Capture the cell that displays the provided text and extract its [X, Y] central coordinate. 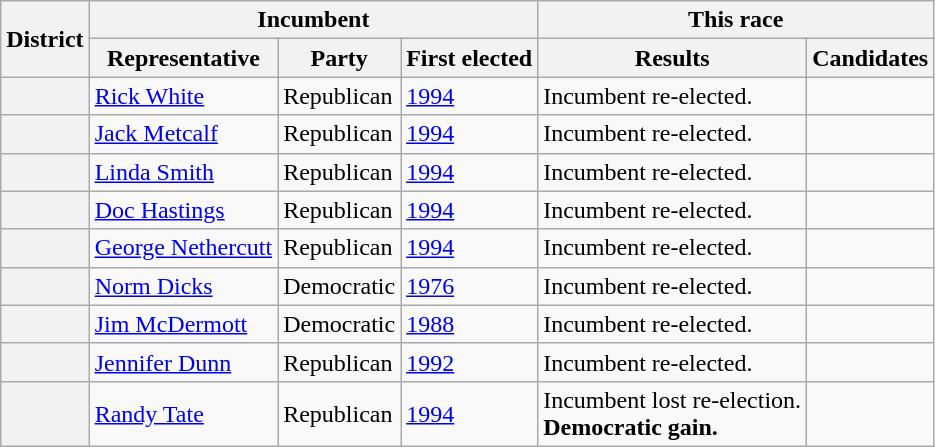
1976 [470, 286]
1988 [470, 324]
Jack Metcalf [184, 134]
Incumbent [314, 20]
This race [736, 20]
George Nethercutt [184, 248]
1992 [470, 362]
First elected [470, 58]
Doc Hastings [184, 210]
District [45, 39]
Linda Smith [184, 172]
Candidates [870, 58]
Results [672, 58]
Rick White [184, 96]
Party [340, 58]
Representative [184, 58]
Jim McDermott [184, 324]
Randy Tate [184, 414]
Jennifer Dunn [184, 362]
Norm Dicks [184, 286]
Incumbent lost re-election.Democratic gain. [672, 414]
